From the cell containing the given text, extract its center point as [X, Y] coordinate. 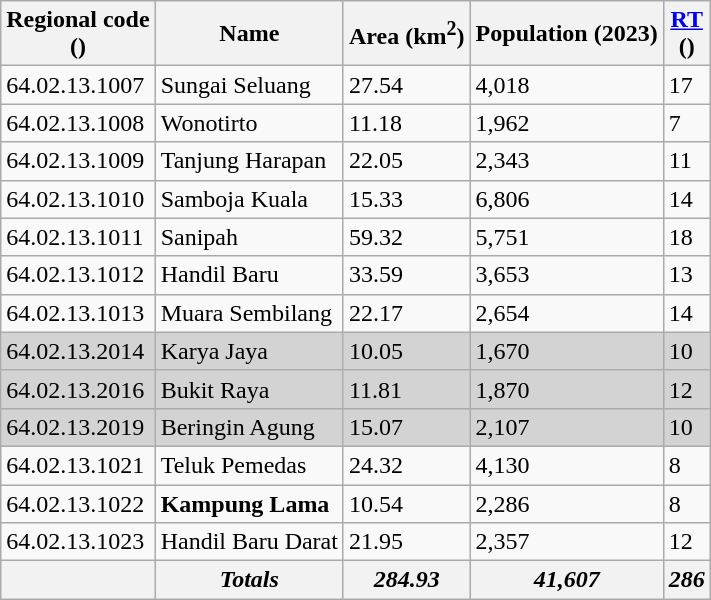
18 [686, 237]
Wonotirto [249, 123]
64.02.13.1010 [78, 199]
Name [249, 34]
Sanipah [249, 237]
Kampung Lama [249, 503]
1,670 [566, 351]
15.07 [406, 427]
59.32 [406, 237]
11.81 [406, 389]
4,130 [566, 465]
284.93 [406, 580]
22.05 [406, 161]
2,286 [566, 503]
Bukit Raya [249, 389]
2,107 [566, 427]
11.18 [406, 123]
64.02.13.1021 [78, 465]
64.02.13.2019 [78, 427]
64.02.13.1012 [78, 275]
64.02.13.1008 [78, 123]
21.95 [406, 542]
64.02.13.1022 [78, 503]
1,962 [566, 123]
64.02.13.1013 [78, 313]
Population (2023) [566, 34]
64.02.13.2016 [78, 389]
6,806 [566, 199]
1,870 [566, 389]
4,018 [566, 85]
5,751 [566, 237]
Beringin Agung [249, 427]
Area (km2) [406, 34]
2,654 [566, 313]
64.02.13.1011 [78, 237]
41,607 [566, 580]
3,653 [566, 275]
11 [686, 161]
Karya Jaya [249, 351]
13 [686, 275]
Samboja Kuala [249, 199]
10.05 [406, 351]
22.17 [406, 313]
64.02.13.1007 [78, 85]
Regional code() [78, 34]
7 [686, 123]
17 [686, 85]
Teluk Pemedas [249, 465]
Tanjung Harapan [249, 161]
10.54 [406, 503]
2,343 [566, 161]
Sungai Seluang [249, 85]
24.32 [406, 465]
64.02.13.1009 [78, 161]
2,357 [566, 542]
64.02.13.1023 [78, 542]
33.59 [406, 275]
Muara Sembilang [249, 313]
286 [686, 580]
RT() [686, 34]
15.33 [406, 199]
64.02.13.2014 [78, 351]
Totals [249, 580]
27.54 [406, 85]
Handil Baru Darat [249, 542]
Handil Baru [249, 275]
